Identify which cell holds the provided text, then report its [x, y] central coordinate. 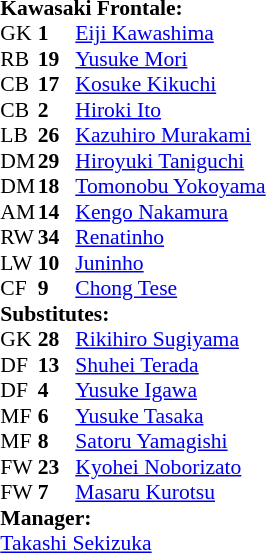
RB [19, 59]
Yusuke Tasaka [170, 416]
10 [57, 263]
Yusuke Igawa [170, 391]
Manager: [132, 518]
28 [57, 339]
Kengo Nakamura [170, 212]
Masaru Kurotsu [170, 493]
Renatinho [170, 237]
Eiji Kawashima [170, 33]
Substitutes: [132, 314]
18 [57, 187]
Hiroki Ito [170, 110]
CF [19, 289]
8 [57, 441]
1 [57, 33]
2 [57, 110]
7 [57, 493]
Kosuke Kikuchi [170, 85]
AM [19, 212]
Shuhei Terada [170, 365]
19 [57, 59]
Kazuhiro Murakami [170, 135]
6 [57, 416]
LW [19, 263]
23 [57, 467]
Yusuke Mori [170, 59]
Tomonobu Yokoyama [170, 187]
Chong Tese [170, 289]
LB [19, 135]
13 [57, 365]
Juninho [170, 263]
9 [57, 289]
17 [57, 85]
4 [57, 391]
Hiroyuki Taniguchi [170, 161]
34 [57, 237]
RW [19, 237]
Kyohei Noborizato [170, 467]
Rikihiro Sugiyama [170, 339]
14 [57, 212]
29 [57, 161]
Satoru Yamagishi [170, 441]
26 [57, 135]
